Determine the [x, y] coordinate at the center of the cell enclosing the given text.  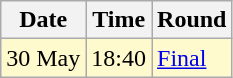
Date [44, 20]
Round [192, 20]
18:40 [119, 58]
Time [119, 20]
Final [192, 58]
30 May [44, 58]
